Return the [x, y] coordinate for the center point of the cell that contains the specified text.  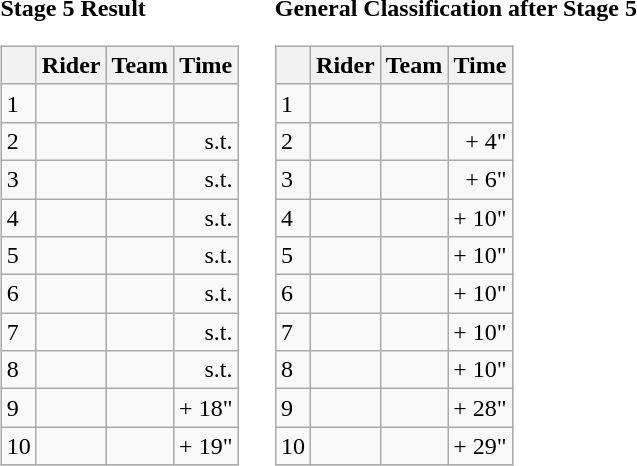
+ 18" [206, 408]
+ 6" [480, 179]
+ 29" [480, 446]
+ 19" [206, 446]
+ 28" [480, 408]
+ 4" [480, 141]
